Return [x, y] of the center of cell containing provided text 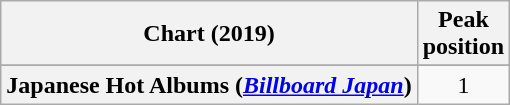
Japanese Hot Albums (Billboard Japan) [209, 85]
Peakposition [463, 34]
1 [463, 85]
Chart (2019) [209, 34]
